Search for the cell housing the specified text and yield its [x, y] center coordinate. 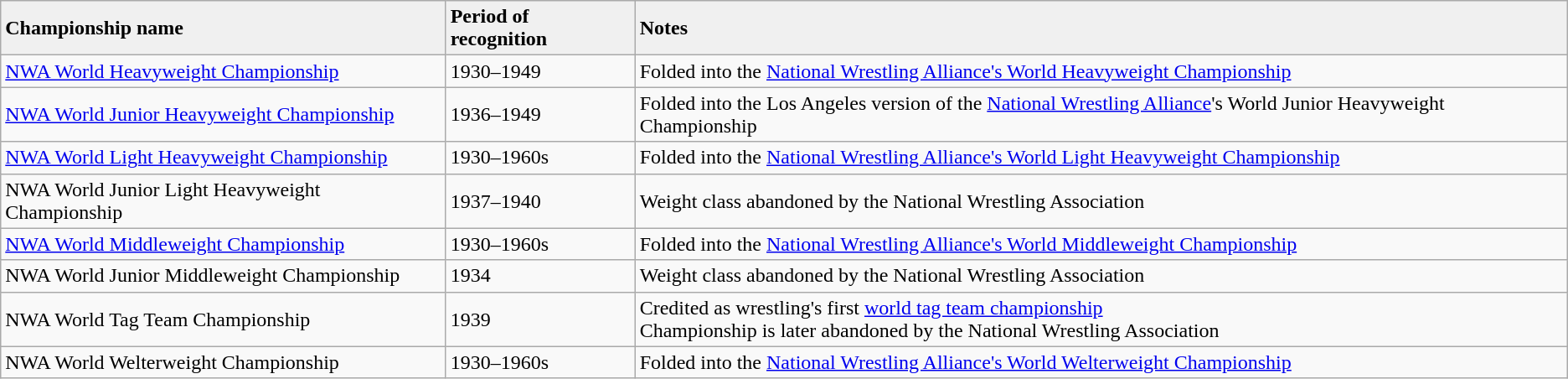
Championship name [223, 29]
NWA World Welterweight Championship [223, 362]
Folded into the National Wrestling Alliance's World Welterweight Championship [1101, 362]
1936–1949 [540, 114]
1934 [540, 276]
1937–1940 [540, 201]
Folded into the National Wrestling Alliance's World Light Heavyweight Championship [1101, 158]
1939 [540, 319]
Folded into the National Wrestling Alliance's World Middleweight Championship [1101, 244]
NWA World Junior Middleweight Championship [223, 276]
NWA World Light Heavyweight Championship [223, 158]
Folded into the Los Angeles version of the National Wrestling Alliance's World Junior Heavyweight Championship [1101, 114]
Period of recognition [540, 29]
NWA World Junior Heavyweight Championship [223, 114]
1930–1949 [540, 71]
NWA World Tag Team Championship [223, 319]
NWA World Heavyweight Championship [223, 71]
Folded into the National Wrestling Alliance's World Heavyweight Championship [1101, 71]
Credited as wrestling's first world tag team championshipChampionship is later abandoned by the National Wrestling Association [1101, 319]
Notes [1101, 29]
NWA World Middleweight Championship [223, 244]
NWA World Junior Light Heavyweight Championship [223, 201]
